Extract the [x, y] coordinate from the center of the cell holding the provided text.  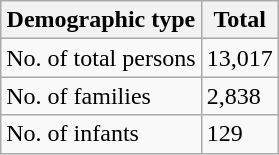
Total [240, 20]
13,017 [240, 58]
No. of total persons [101, 58]
No. of infants [101, 134]
2,838 [240, 96]
Demographic type [101, 20]
129 [240, 134]
No. of families [101, 96]
